Determine the [X, Y] coordinate at the center of the cell enclosing the given text.  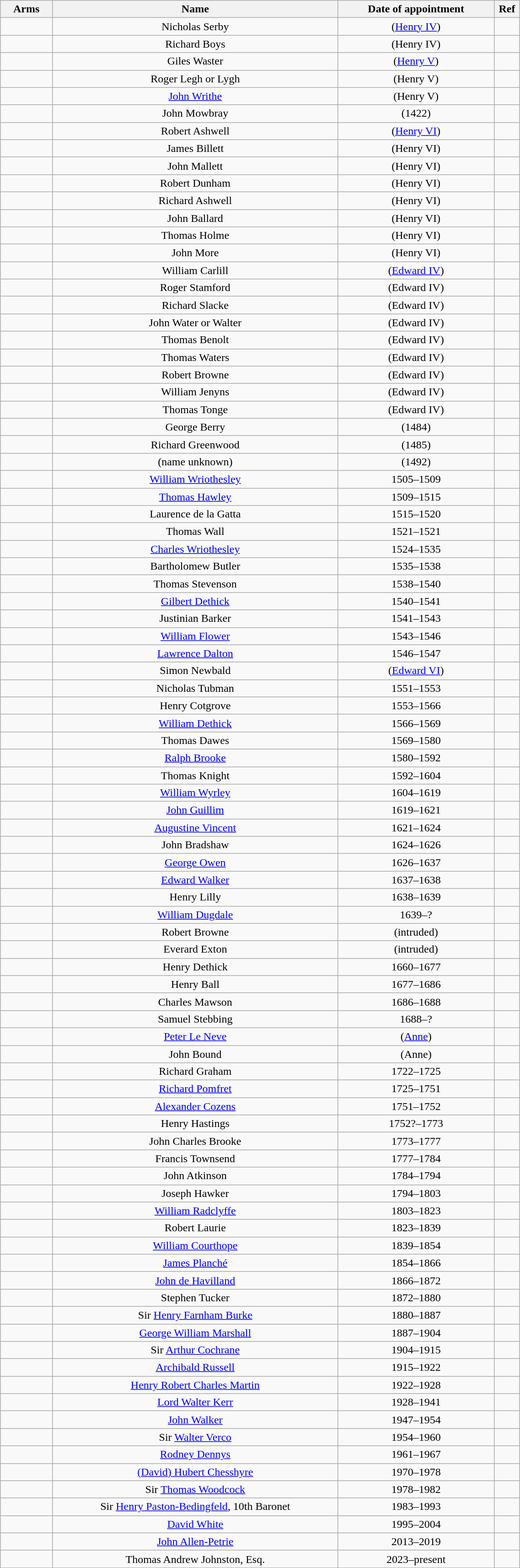
1540–1541 [416, 601]
Name [195, 9]
Thomas Hawley [195, 496]
1752?–1773 [416, 1124]
Robert Laurie [195, 1228]
1638–1639 [416, 897]
Henry Robert Charles Martin [195, 1385]
1626–1637 [416, 862]
Nicholas Tubman [195, 688]
1866–1872 [416, 1280]
1777–1784 [416, 1158]
William Dugdale [195, 915]
1995–2004 [416, 1524]
Rodney Dennys [195, 1455]
1515–1520 [416, 514]
1803–1823 [416, 1211]
1872–1880 [416, 1298]
1688–? [416, 1019]
1854–1866 [416, 1263]
Stephen Tucker [195, 1298]
1535–1538 [416, 566]
Samuel Stebbing [195, 1019]
Everard Exton [195, 949]
Francis Townsend [195, 1158]
Augustine Vincent [195, 828]
John More [195, 253]
Arms [27, 9]
1823–1839 [416, 1228]
(David) Hubert Chesshyre [195, 1472]
John Writhe [195, 96]
John Bound [195, 1054]
1621–1624 [416, 828]
1961–1967 [416, 1455]
Lawrence Dalton [195, 653]
Richard Boys [195, 44]
Joseph Hawker [195, 1193]
1880–1887 [416, 1315]
John Allen-Petrie [195, 1541]
James Billett [195, 148]
(1485) [416, 444]
1637–1638 [416, 880]
William Carlill [195, 270]
Lord Walter Kerr [195, 1402]
Charles Wriothesley [195, 549]
Justinian Barker [195, 619]
William Jenyns [195, 392]
1538–1540 [416, 584]
1566–1569 [416, 723]
Charles Mawson [195, 1002]
Bartholomew Butler [195, 566]
Robert Dunham [195, 183]
Roger Legh or Lygh [195, 79]
Alexander Cozens [195, 1106]
Richard Ashwell [195, 200]
William Radclyffe [195, 1211]
1686–1688 [416, 1002]
1521–1521 [416, 532]
Richard Pomfret [195, 1089]
Simon Newbald [195, 671]
1639–? [416, 915]
John Bradshaw [195, 845]
1619–1621 [416, 810]
1505–1509 [416, 479]
William Wriothesley [195, 479]
Thomas Holme [195, 236]
John Charles Brooke [195, 1141]
1773–1777 [416, 1141]
1660–1677 [416, 967]
Thomas Knight [195, 776]
1553–1566 [416, 706]
Edward Walker [195, 880]
Sir Henry Paston-Bedingfeld, 10th Baronet [195, 1507]
John Atkinson [195, 1176]
1569–1580 [416, 740]
Roger Stamford [195, 288]
William Courthope [195, 1245]
1751–1752 [416, 1106]
Laurence de la Gatta [195, 514]
Thomas Dawes [195, 740]
John de Havilland [195, 1280]
Sir Thomas Woodcock [195, 1489]
Thomas Andrew Johnston, Esq. [195, 1559]
1794–1803 [416, 1193]
1978–1982 [416, 1489]
George William Marshall [195, 1333]
1592–1604 [416, 776]
1784–1794 [416, 1176]
(1422) [416, 113]
(Edward VI) [416, 671]
1677–1686 [416, 984]
Richard Greenwood [195, 444]
Thomas Waters [195, 357]
David White [195, 1524]
Ralph Brooke [195, 758]
1725–1751 [416, 1089]
1983–1993 [416, 1507]
William Flower [195, 636]
Robert Ashwell [195, 131]
John Water or Walter [195, 323]
Nicholas Serby [195, 27]
2023–present [416, 1559]
George Berry [195, 427]
Thomas Tonge [195, 410]
1580–1592 [416, 758]
Henry Dethick [195, 967]
Gilbert Dethick [195, 601]
1604–1619 [416, 793]
Sir Walter Verco [195, 1437]
Richard Graham [195, 1072]
1915–1922 [416, 1368]
Date of appointment [416, 9]
Giles Waster [195, 61]
Henry Ball [195, 984]
1922–1928 [416, 1385]
1546–1547 [416, 653]
Peter Le Neve [195, 1036]
Richard Slacke [195, 305]
John Ballard [195, 218]
1624–1626 [416, 845]
1887–1904 [416, 1333]
George Owen [195, 862]
1970–1978 [416, 1472]
(name unknown) [195, 462]
Archibald Russell [195, 1368]
John Walker [195, 1420]
Ref [507, 9]
William Dethick [195, 723]
Henry Lilly [195, 897]
1839–1854 [416, 1245]
Thomas Benolt [195, 340]
John Mowbray [195, 113]
1541–1543 [416, 619]
1928–1941 [416, 1402]
Sir Henry Farnham Burke [195, 1315]
2013–2019 [416, 1541]
1947–1954 [416, 1420]
James Planché [195, 1263]
John Mallett [195, 166]
Sir Arthur Cochrane [195, 1350]
1904–1915 [416, 1350]
Thomas Stevenson [195, 584]
Henry Cotgrove [195, 706]
John Guillim [195, 810]
(1492) [416, 462]
1543–1546 [416, 636]
1954–1960 [416, 1437]
1722–1725 [416, 1072]
(1484) [416, 427]
1524–1535 [416, 549]
Henry Hastings [195, 1124]
Thomas Wall [195, 532]
William Wyrley [195, 793]
1551–1553 [416, 688]
1509–1515 [416, 496]
